From the cell containing the given text, extract its center point as [X, Y] coordinate. 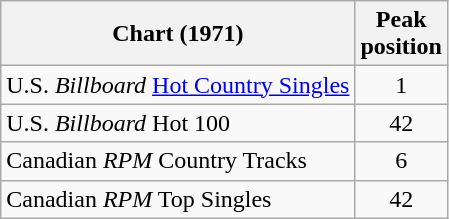
U.S. Billboard Hot 100 [178, 123]
6 [401, 161]
Peakposition [401, 34]
Chart (1971) [178, 34]
Canadian RPM Country Tracks [178, 161]
Canadian RPM Top Singles [178, 199]
U.S. Billboard Hot Country Singles [178, 85]
1 [401, 85]
